Locate the cell with the specified text and output its [x, y] center coordinate. 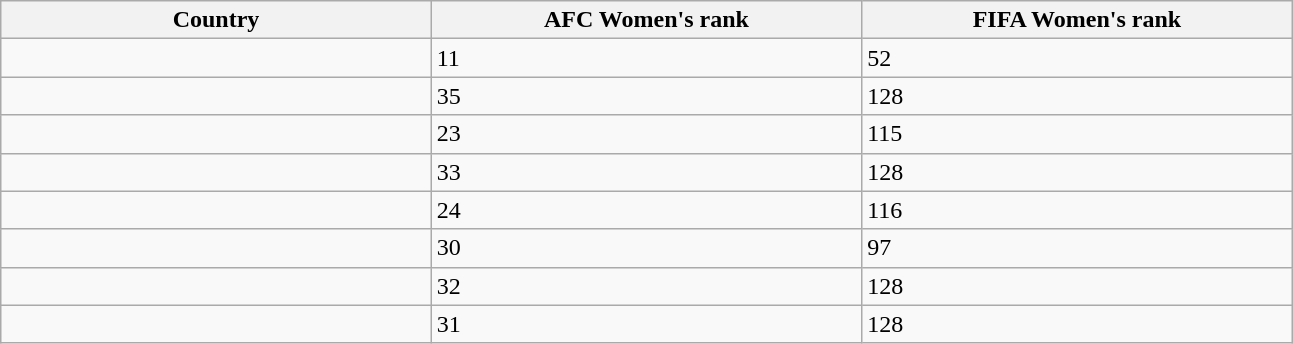
116 [1077, 210]
AFC Women's rank [646, 20]
FIFA Women's rank [1077, 20]
31 [646, 324]
33 [646, 172]
115 [1077, 134]
97 [1077, 248]
30 [646, 248]
52 [1077, 58]
23 [646, 134]
11 [646, 58]
Country [216, 20]
32 [646, 286]
35 [646, 96]
24 [646, 210]
